Return the (x, y) coordinate for the center point of the cell that contains the specified text.  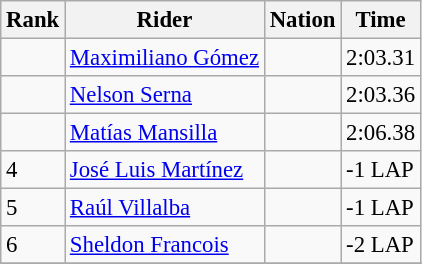
2:03.36 (381, 95)
5 (33, 208)
Rank (33, 20)
Nelson Serna (165, 95)
6 (33, 245)
José Luis Martínez (165, 170)
-2 LAP (381, 245)
Matías Mansilla (165, 133)
Sheldon Francois (165, 245)
Raúl Villalba (165, 208)
4 (33, 170)
Time (381, 20)
Rider (165, 20)
Nation (302, 20)
Maximiliano Gómez (165, 58)
2:03.31 (381, 58)
2:06.38 (381, 133)
